Identify which cell holds the provided text, then report its (x, y) central coordinate. 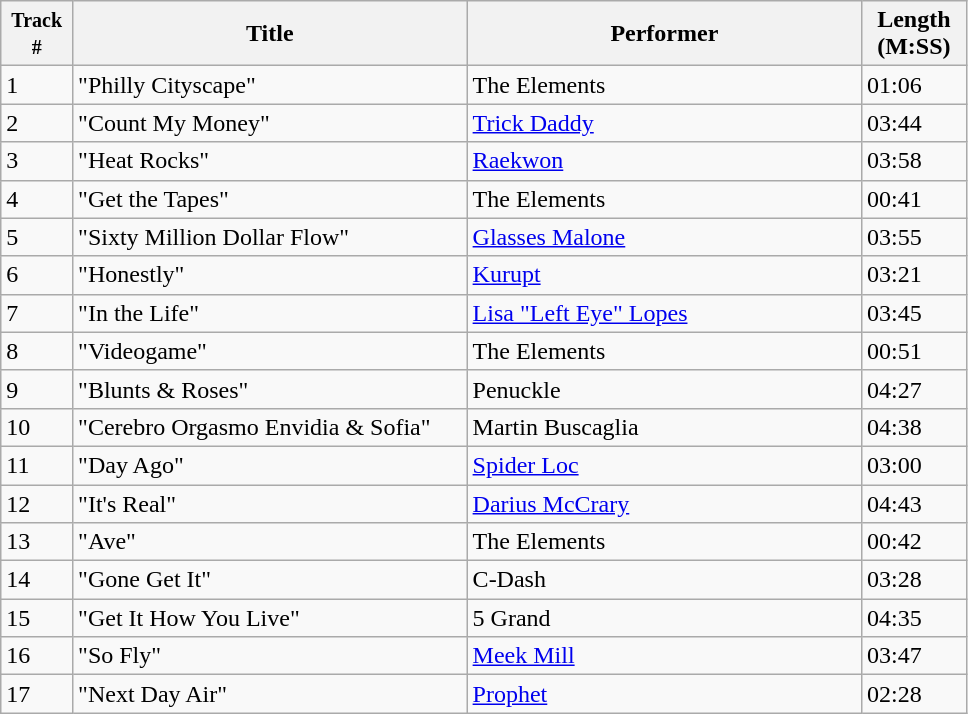
04:27 (914, 389)
Performer (664, 34)
Kurupt (664, 275)
03:44 (914, 123)
9 (37, 389)
"Get the Tapes" (270, 199)
4 (37, 199)
"Blunts & Roses" (270, 389)
"Ave" (270, 542)
"So Fly" (270, 656)
Trick Daddy (664, 123)
"Day Ago" (270, 465)
Meek Mill (664, 656)
7 (37, 313)
"Sixty Million Dollar Flow" (270, 237)
"In the Life" (270, 313)
"Get It How You Live" (270, 618)
2 (37, 123)
03:55 (914, 237)
"It's Real" (270, 503)
03:45 (914, 313)
03:47 (914, 656)
11 (37, 465)
"Videogame" (270, 351)
"Philly Cityscape" (270, 85)
6 (37, 275)
Martin Buscaglia (664, 427)
03:00 (914, 465)
04:38 (914, 427)
"Honestly" (270, 275)
12 (37, 503)
Glasses Malone (664, 237)
Track # (37, 34)
00:51 (914, 351)
"Gone Get It" (270, 580)
04:35 (914, 618)
16 (37, 656)
00:41 (914, 199)
15 (37, 618)
C-Dash (664, 580)
17 (37, 694)
03:58 (914, 161)
00:42 (914, 542)
10 (37, 427)
14 (37, 580)
"Count My Money" (270, 123)
8 (37, 351)
"Cerebro Orgasmo Envidia & Sofia" (270, 427)
03:28 (914, 580)
01:06 (914, 85)
Prophet (664, 694)
Length(M:SS) (914, 34)
Title (270, 34)
Penuckle (664, 389)
Raekwon (664, 161)
Spider Loc (664, 465)
13 (37, 542)
03:21 (914, 275)
1 (37, 85)
Darius McCrary (664, 503)
3 (37, 161)
04:43 (914, 503)
5 (37, 237)
5 Grand (664, 618)
"Next Day Air" (270, 694)
Lisa "Left Eye" Lopes (664, 313)
02:28 (914, 694)
"Heat Rocks" (270, 161)
